Capture the cell that displays the provided text and extract its (X, Y) central coordinate. 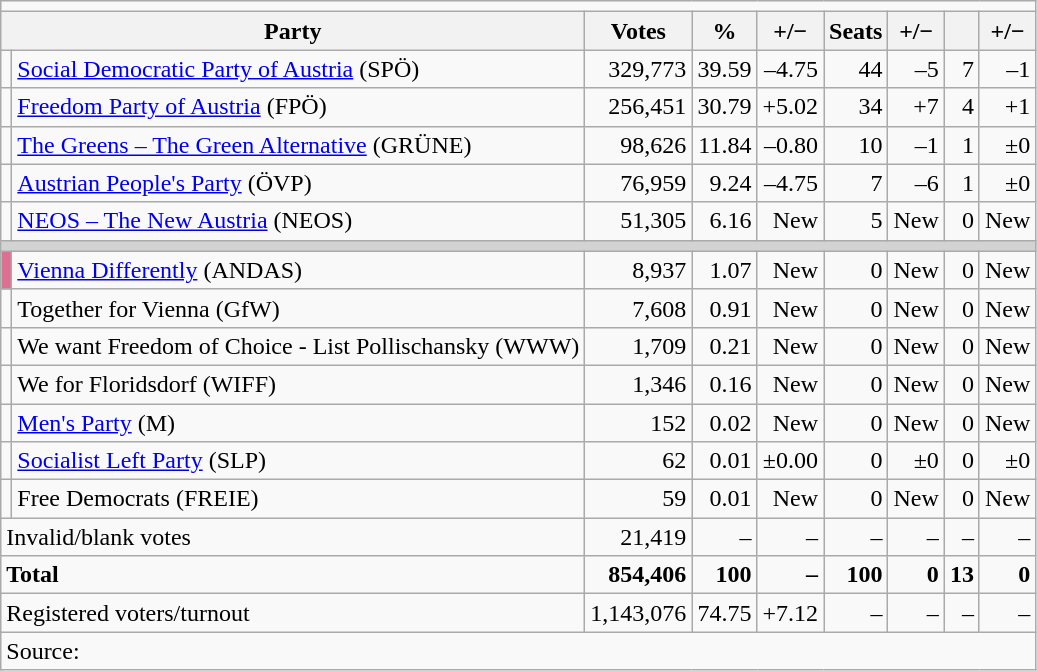
% (724, 31)
Votes (638, 31)
+7.12 (790, 613)
8,937 (638, 270)
Source: (518, 651)
0.02 (724, 423)
21,419 (638, 537)
Free Democrats (FREIE) (298, 499)
44 (856, 69)
–6 (916, 183)
152 (638, 423)
98,626 (638, 145)
39.59 (724, 69)
10 (856, 145)
59 (638, 499)
We for Floridsdorf (WIFF) (298, 384)
329,773 (638, 69)
4 (962, 107)
We want Freedom of Choice - List Pollischansky (WWW) (298, 346)
+5.02 (790, 107)
74.75 (724, 613)
–0.80 (790, 145)
34 (856, 107)
±0.00 (790, 461)
1,346 (638, 384)
11.84 (724, 145)
Seats (856, 31)
13 (962, 575)
854,406 (638, 575)
51,305 (638, 221)
1,709 (638, 346)
Men's Party (M) (298, 423)
Socialist Left Party (SLP) (298, 461)
NEOS – The New Austria (NEOS) (298, 221)
Registered voters/turnout (293, 613)
+1 (1007, 107)
Party (293, 31)
76,959 (638, 183)
Invalid/blank votes (293, 537)
Social Democratic Party of Austria (SPÖ) (298, 69)
6.16 (724, 221)
30.79 (724, 107)
Austrian People's Party (ÖVP) (298, 183)
0.16 (724, 384)
Together for Vienna (GfW) (298, 308)
62 (638, 461)
+7 (916, 107)
9.24 (724, 183)
256,451 (638, 107)
0.21 (724, 346)
Freedom Party of Austria (FPÖ) (298, 107)
0.91 (724, 308)
Total (293, 575)
5 (856, 221)
1.07 (724, 270)
1,143,076 (638, 613)
Vienna Differently (ANDAS) (298, 270)
–5 (916, 69)
The Greens – The Green Alternative (GRÜNE) (298, 145)
7,608 (638, 308)
